Identify which cell holds the provided text, then report its (x, y) central coordinate. 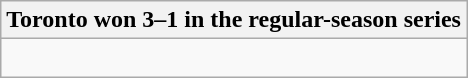
Toronto won 3–1 in the regular-season series (234, 20)
